Search for the cell housing the specified text and yield its [X, Y] center coordinate. 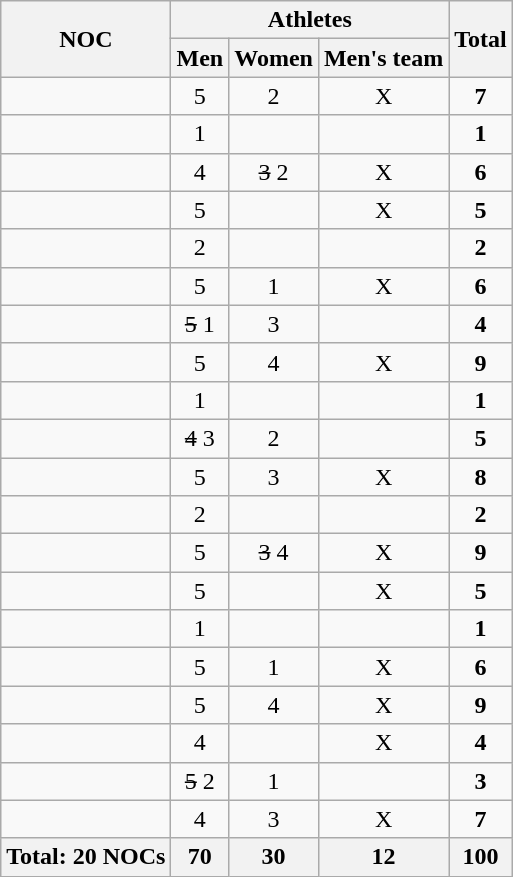
NOC [86, 39]
3 2 [274, 172]
Men [200, 58]
5 1 [200, 324]
Athletes [310, 20]
Total: 20 NOCs [86, 857]
70 [200, 857]
12 [383, 857]
4 3 [200, 438]
8 [481, 477]
5 2 [200, 781]
Men's team [383, 58]
30 [274, 857]
3 4 [274, 553]
Total [481, 39]
100 [481, 857]
Women [274, 58]
